Find where the given text appears and provide that cell's center as (x, y) coordinate. 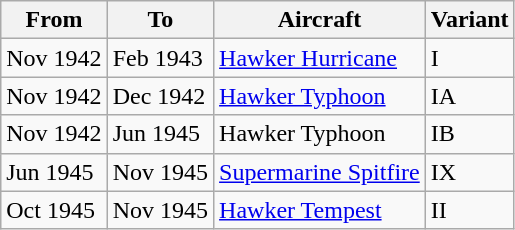
Dec 1942 (160, 96)
Supermarine Spitfire (320, 172)
Feb 1943 (160, 58)
IA (470, 96)
From (54, 20)
Variant (470, 20)
IB (470, 134)
Oct 1945 (54, 210)
To (160, 20)
II (470, 210)
I (470, 58)
Aircraft (320, 20)
Hawker Tempest (320, 210)
IX (470, 172)
Hawker Hurricane (320, 58)
